Pinpoint the cell where the given text exists, returning its (X, Y) midpoint coordinate. 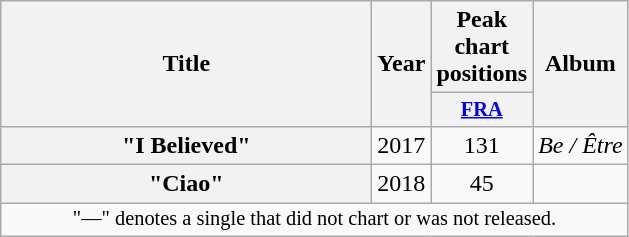
Be / Être (580, 145)
Title (186, 64)
2018 (402, 184)
131 (482, 145)
"—" denotes a single that did not chart or was not released. (314, 220)
Year (402, 64)
45 (482, 184)
FRA (482, 110)
2017 (402, 145)
Album (580, 64)
Peak chart positions (482, 47)
"Ciao" (186, 184)
"I Believed" (186, 145)
